Return the [X, Y] coordinate for the center point of the cell that contains the specified text.  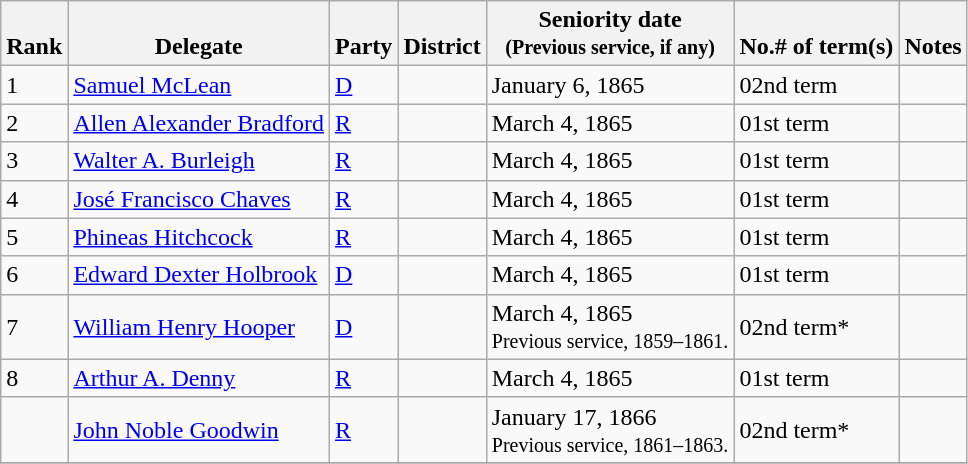
02nd term [816, 85]
William Henry Hooper [199, 326]
January 17, 1866Previous service, 1861–1863. [610, 430]
Arthur A. Denny [199, 378]
2 [34, 123]
Notes [933, 34]
Walter A. Burleigh [199, 161]
1 [34, 85]
District [442, 34]
6 [34, 275]
No.# of term(s) [816, 34]
3 [34, 161]
Party [364, 34]
4 [34, 199]
Allen Alexander Bradford [199, 123]
8 [34, 378]
Samuel McLean [199, 85]
Edward Dexter Holbrook [199, 275]
March 4, 1865Previous service, 1859–1861. [610, 326]
Rank [34, 34]
Phineas Hitchcock [199, 237]
John Noble Goodwin [199, 430]
Delegate [199, 34]
Seniority date(Previous service, if any) [610, 34]
5 [34, 237]
January 6, 1865 [610, 85]
José Francisco Chaves [199, 199]
7 [34, 326]
